Locate the cell with the specified text and output its (x, y) center coordinate. 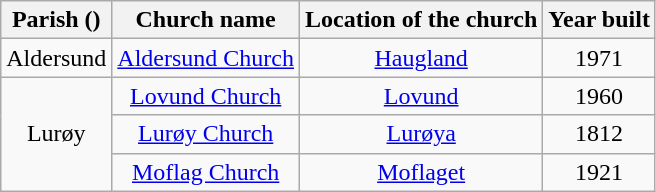
Moflag Church (206, 172)
Year built (600, 20)
1812 (600, 134)
Location of the church (422, 20)
1921 (600, 172)
Lurøy Church (206, 134)
Church name (206, 20)
Aldersund (56, 58)
Lovund Church (206, 96)
Moflaget (422, 172)
Lurøy (56, 134)
Lovund (422, 96)
1960 (600, 96)
Parish () (56, 20)
1971 (600, 58)
Lurøya (422, 134)
Aldersund Church (206, 58)
Haugland (422, 58)
